Locate the cell with the specified text and output its (X, Y) center coordinate. 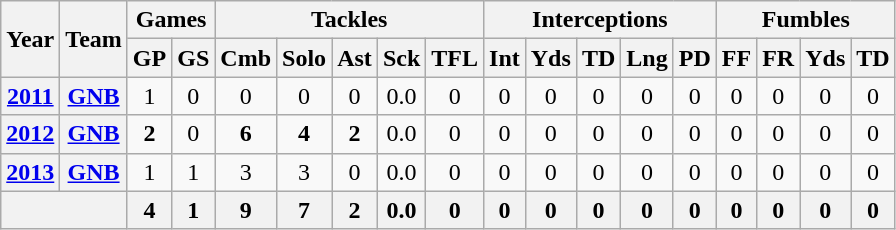
FR (778, 58)
Sck (401, 58)
Year (30, 39)
7 (304, 210)
Games (170, 20)
FF (736, 58)
Cmb (246, 58)
Solo (304, 58)
GP (149, 58)
2013 (30, 172)
2012 (30, 134)
Team (94, 39)
GS (194, 58)
Fumbles (806, 20)
6 (246, 134)
Interceptions (600, 20)
Int (505, 58)
TFL (455, 58)
9 (246, 210)
Tackles (350, 20)
2011 (30, 96)
Lng (647, 58)
Ast (355, 58)
PD (694, 58)
